Identify which cell holds the provided text, then report its [x, y] central coordinate. 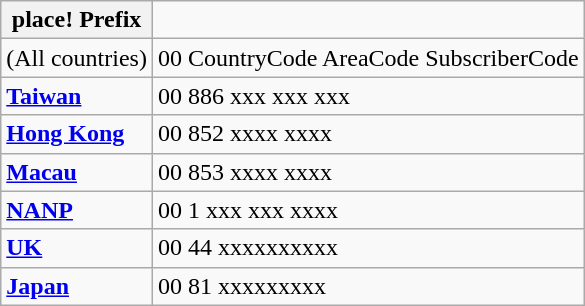
00 886 xxx xxx xxx [368, 96]
UK [77, 248]
Japan [77, 286]
00 44 xxxxxxxxxx [368, 248]
00 853 xxxx xxxx [368, 172]
Macau [77, 172]
00 81 xxxxxxxxx [368, 286]
00 852 xxxx xxxx [368, 134]
Taiwan [77, 96]
00 1 xxx xxx xxxx [368, 210]
place! Prefix [77, 20]
(All countries) [77, 58]
NANP [77, 210]
00 CountryCode AreaCode SubscriberCode [368, 58]
Hong Kong [77, 134]
